Determine the (x, y) coordinate at the center of the cell enclosing the given text.  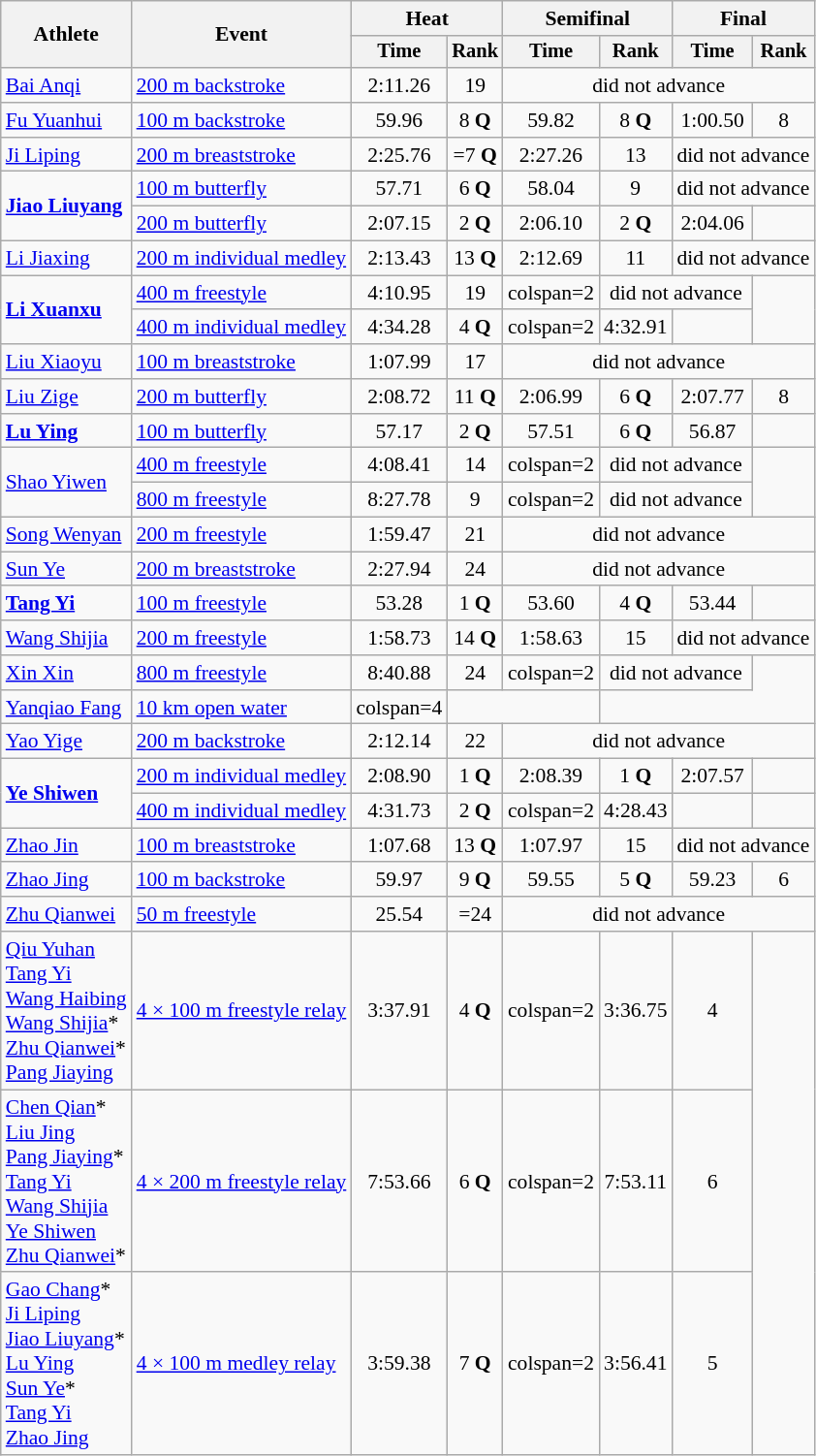
2:27.94 (399, 569)
3:59.38 (399, 1365)
2:07.57 (713, 776)
1:59.47 (399, 535)
Zhu Qianwei (66, 914)
Li Xuanxu (66, 310)
Li Jiaxing (66, 259)
4:08.41 (399, 465)
56.87 (713, 431)
=24 (475, 914)
Gao Chang*Ji LipingJiao Liuyang*Lu YingSun Ye*Tang YiZhao Jing (66, 1365)
=7 Q (475, 155)
Fu Yuanhui (66, 120)
2:25.76 (399, 155)
Sun Ye (66, 569)
Wang Shijia (66, 638)
7 Q (475, 1365)
2:08.72 (399, 396)
53.28 (399, 604)
11 (636, 259)
5 (713, 1365)
57.51 (550, 431)
1:58.73 (399, 638)
8:40.88 (399, 673)
4 × 100 m freestyle relay (242, 1010)
Final (744, 18)
2:06.10 (550, 224)
11 Q (475, 396)
2:06.99 (550, 396)
2:07.77 (713, 396)
Ji Liping (66, 155)
Liu Zige (66, 396)
Ye Shiwen (66, 793)
Shao Yiwen (66, 483)
2:07.15 (399, 224)
Athlete (66, 35)
Bai Anqi (66, 85)
4:31.73 (399, 811)
Lu Ying (66, 431)
1:07.99 (399, 362)
58.04 (550, 189)
53.44 (713, 604)
17 (475, 362)
3:56.41 (636, 1365)
Zhao Jing (66, 880)
3:36.75 (636, 1010)
Tang Yi (66, 604)
2:12.14 (399, 742)
57.71 (399, 189)
2:08.90 (399, 776)
2:27.26 (550, 155)
14 (475, 465)
9 Q (475, 880)
8:27.78 (399, 500)
59.96 (399, 120)
1:07.68 (399, 845)
1:58.63 (550, 638)
2:12.69 (550, 259)
Xin Xin (66, 673)
1:07.97 (550, 845)
3:37.91 (399, 1010)
Semifinal (587, 18)
2:04.06 (713, 224)
25.54 (399, 914)
4:32.91 (636, 328)
10 km open water (242, 708)
2:11.26 (399, 85)
2:08.39 (550, 776)
colspan=4 (399, 708)
4 (713, 1010)
7:53.11 (636, 1181)
Song Wenyan (66, 535)
59.82 (550, 120)
14 Q (475, 638)
22 (475, 742)
100 m freestyle (242, 604)
Qiu YuhanTang YiWang HaibingWang Shijia*Zhu Qianwei*Pang Jiaying (66, 1010)
Zhao Jin (66, 845)
4:34.28 (399, 328)
4 × 100 m medley relay (242, 1365)
59.23 (713, 880)
13 (636, 155)
Event (242, 35)
4:28.43 (636, 811)
Chen Qian*Liu JingPang Jiaying*Tang YiWang ShijiaYe ShiwenZhu Qianwei* (66, 1181)
Yao Yige (66, 742)
Liu Xiaoyu (66, 362)
1:00.50 (713, 120)
21 (475, 535)
7:53.66 (399, 1181)
Yanqiao Fang (66, 708)
53.60 (550, 604)
2:13.43 (399, 259)
4:10.95 (399, 293)
5 Q (636, 880)
4 × 200 m freestyle relay (242, 1181)
50 m freestyle (242, 914)
59.55 (550, 880)
Jiao Liuyang (66, 206)
59.97 (399, 880)
Heat (426, 18)
57.17 (399, 431)
